Find where the given text appears and provide that cell's center as [X, Y] coordinate. 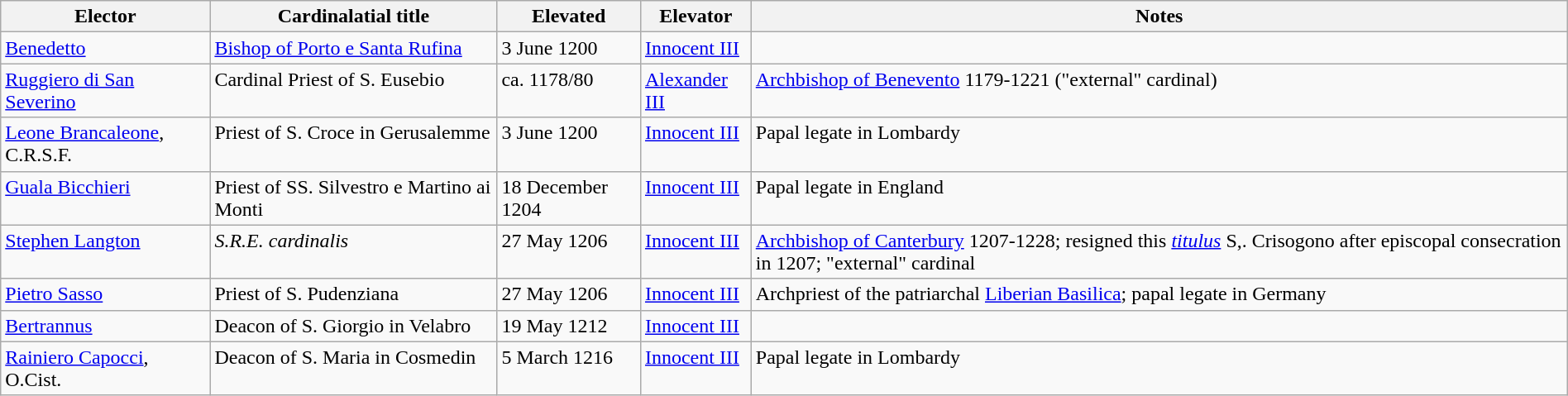
Leone Brancaleone, C.R.S.F. [106, 144]
Priest of S. Croce in Gerusalemme [354, 144]
Bishop of Porto e Santa Rufina [354, 48]
Archbishop of Benevento 1179-1221 ("external" cardinal) [1159, 91]
Ruggiero di San Severino [106, 91]
Stephen Langton [106, 251]
Bertrannus [106, 326]
Elevated [569, 17]
Benedetto [106, 48]
Archbishop of Canterbury 1207-1228; resigned this titulus S,. Crisogono after episcopal consecration in 1207; "external" cardinal [1159, 251]
Deacon of S. Giorgio in Velabro [354, 326]
Priest of SS. Silvestro e Martino ai Monti [354, 198]
S.R.E. cardinalis [354, 251]
18 December 1204 [569, 198]
Elector [106, 17]
Alexander III [696, 91]
Priest of S. Pudenziana [354, 294]
ca. 1178/80 [569, 91]
19 May 1212 [569, 326]
Cardinal Priest of S. Eusebio [354, 91]
Elevator [696, 17]
Cardinalatial title [354, 17]
Papal legate in England [1159, 198]
Deacon of S. Maria in Cosmedin [354, 369]
Notes [1159, 17]
Rainiero Capocci, O.Cist. [106, 369]
Archpriest of the patriarchal Liberian Basilica; papal legate in Germany [1159, 294]
5 March 1216 [569, 369]
Pietro Sasso [106, 294]
Guala Bicchieri [106, 198]
